Provide the (x, y) coordinate of the cell's center where the given text is located.  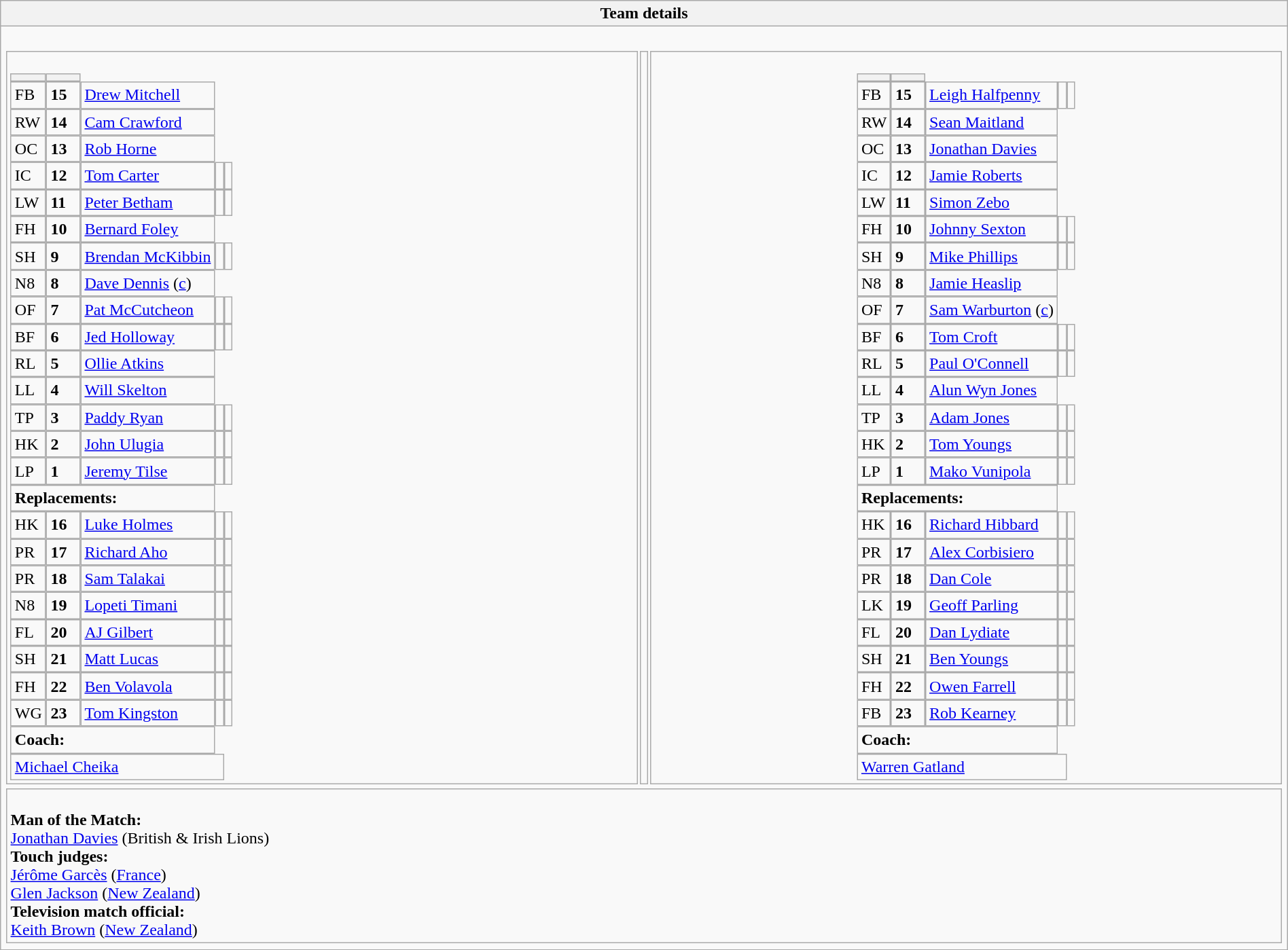
Sean Maitland (992, 122)
Richard Hibbard (992, 525)
Richard Aho (148, 552)
Mako Vunipola (992, 471)
Warren Gatland (962, 767)
Luke Holmes (148, 525)
Paddy Ryan (148, 418)
Lopeti Timani (148, 606)
Sam Talakai (148, 579)
Peter Betham (148, 202)
Alun Wyn Jones (992, 390)
Jamie Heaslip (992, 283)
Tom Youngs (992, 444)
Will Skelton (148, 390)
Alex Corbisiero (992, 552)
Dan Lydiate (992, 632)
Mike Phillips (992, 257)
Brendan McKibbin (148, 257)
Adam Jones (992, 418)
Rob Kearney (992, 713)
Tom Kingston (148, 713)
Owen Farrell (992, 687)
Michael Cheika (118, 767)
Geoff Parling (992, 606)
Dave Dennis (c) (148, 283)
Jamie Roberts (992, 176)
John Ulugia (148, 444)
Drew Mitchell (148, 95)
Pat McCutcheon (148, 310)
Matt Lucas (148, 659)
Cam Crawford (148, 122)
Ollie Atkins (148, 364)
Jed Holloway (148, 337)
Tom Carter (148, 176)
Rob Horne (148, 149)
Leigh Halfpenny (992, 95)
Jeremy Tilse (148, 471)
LK (874, 606)
Ben Youngs (992, 659)
Bernard Foley (148, 230)
Dan Cole (992, 579)
Tom Croft (992, 337)
Johnny Sexton (992, 230)
AJ Gilbert (148, 632)
Sam Warburton (c) (992, 310)
Paul O'Connell (992, 364)
Jonathan Davies (992, 149)
Team details (644, 14)
Ben Volavola (148, 687)
WG (29, 713)
Simon Zebo (992, 202)
